Detect which cell encompasses the target text, then output its [X, Y] center coordinate. 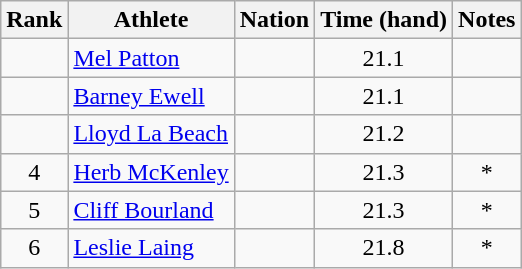
Notes [487, 20]
Athlete [151, 20]
Time (hand) [384, 20]
Nation [274, 20]
Barney Ewell [151, 96]
4 [34, 172]
Herb McKenley [151, 172]
Rank [34, 20]
Lloyd La Beach [151, 134]
5 [34, 210]
6 [34, 248]
21.2 [384, 134]
Leslie Laing [151, 248]
Cliff Bourland [151, 210]
Mel Patton [151, 58]
21.8 [384, 248]
